Determine the [X, Y] coordinate at the center of the cell enclosing the given text.  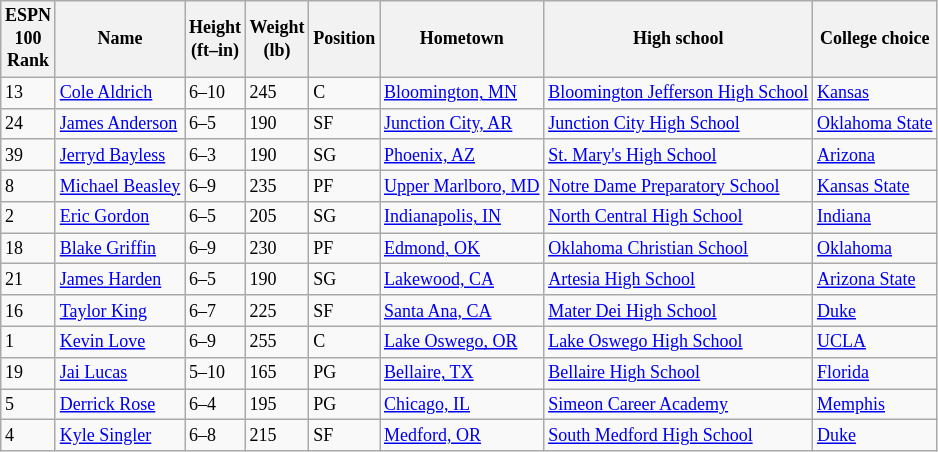
UCLA [875, 342]
21 [28, 280]
Notre Dame Preparatory School [678, 186]
Chicago, IL [462, 404]
Blake Griffin [120, 248]
255 [277, 342]
4 [28, 436]
High school [678, 39]
13 [28, 92]
Name [120, 39]
2 [28, 218]
Florida [875, 372]
Santa Ana, CA [462, 310]
Phoenix, AZ [462, 154]
Simeon Career Academy [678, 404]
South Medford High School [678, 436]
Mater Dei High School [678, 310]
Lake Oswego High School [678, 342]
Lake Oswego, OR [462, 342]
6–10 [216, 92]
230 [277, 248]
Kyle Singler [120, 436]
Bloomington Jefferson High School [678, 92]
Eric Gordon [120, 218]
Kevin Love [120, 342]
6–7 [216, 310]
Edmond, OK [462, 248]
6–3 [216, 154]
1 [28, 342]
8 [28, 186]
19 [28, 372]
Oklahoma [875, 248]
Height(ft–in) [216, 39]
Arizona [875, 154]
James Anderson [120, 124]
Jai Lucas [120, 372]
Junction City High School [678, 124]
Lakewood, CA [462, 280]
St. Mary's High School [678, 154]
Oklahoma State [875, 124]
6–8 [216, 436]
Kansas State [875, 186]
Oklahoma Christian School [678, 248]
165 [277, 372]
245 [277, 92]
James Harden [120, 280]
Medford, OR [462, 436]
18 [28, 248]
195 [277, 404]
225 [277, 310]
Weight(lb) [277, 39]
Jerryd Bayless [120, 154]
Position [344, 39]
16 [28, 310]
Junction City, AR [462, 124]
College choice [875, 39]
Memphis [875, 404]
24 [28, 124]
Artesia High School [678, 280]
Bellaire, TX [462, 372]
5–10 [216, 372]
Kansas [875, 92]
Derrick Rose [120, 404]
ESPN 100 Rank [28, 39]
6–4 [216, 404]
39 [28, 154]
Taylor King [120, 310]
North Central High School [678, 218]
Upper Marlboro, MD [462, 186]
Bloomington, MN [462, 92]
215 [277, 436]
205 [277, 218]
5 [28, 404]
Michael Beasley [120, 186]
Indiana [875, 218]
Indianapolis, IN [462, 218]
Hometown [462, 39]
235 [277, 186]
Bellaire High School [678, 372]
Arizona State [875, 280]
Cole Aldrich [120, 92]
